Search for the cell housing the specified text and yield its (X, Y) center coordinate. 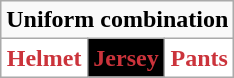
Uniform combination (118, 20)
Pants (200, 58)
Helmet (44, 58)
Jersey (126, 58)
